Determine the [X, Y] coordinate at the center of the cell enclosing the given text.  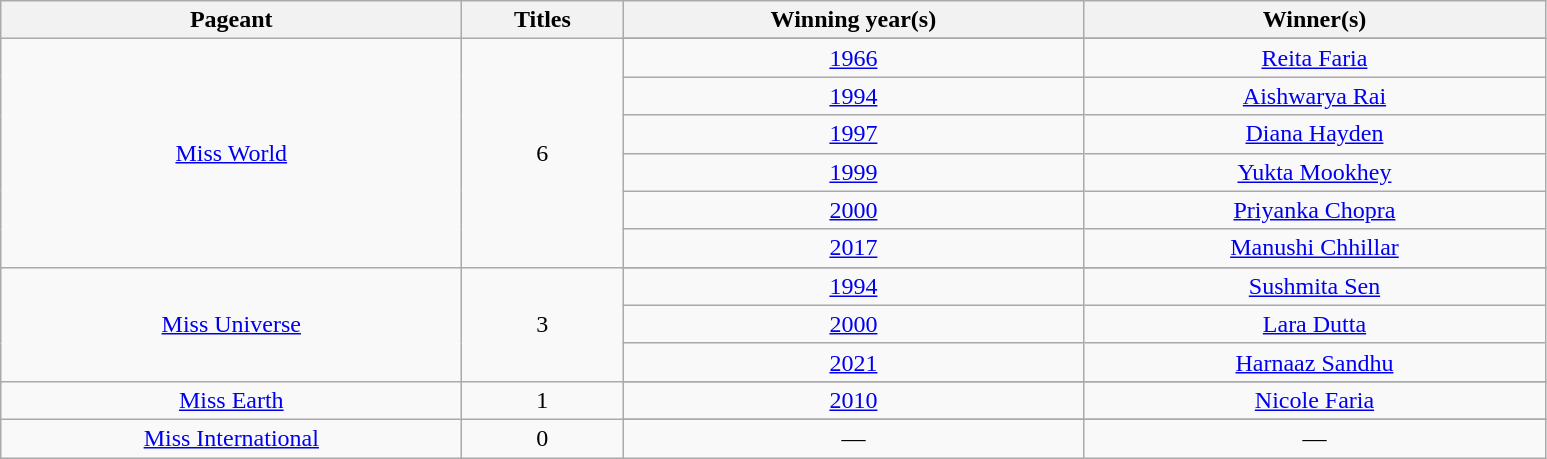
2010 [854, 400]
Nicole Faria [1314, 400]
6 [542, 153]
1999 [854, 172]
Manushi Chhillar [1314, 248]
Miss World [232, 153]
Lara Dutta [1314, 324]
Harnaaz Sandhu [1314, 362]
0 [542, 438]
Reita Faria [1314, 58]
1966 [854, 58]
Miss Earth [232, 400]
Winner(s) [1314, 20]
3 [542, 324]
1 [542, 400]
Miss Universe [232, 324]
Yukta Mookhey [1314, 172]
Titles [542, 20]
2017 [854, 248]
Aishwarya Rai [1314, 96]
Diana Hayden [1314, 134]
Pageant [232, 20]
Priyanka Chopra [1314, 210]
Sushmita Sen [1314, 286]
Miss International [232, 438]
Winning year(s) [854, 20]
2021 [854, 362]
1997 [854, 134]
